Provide the (x, y) coordinate of the cell's center where the given text is located.  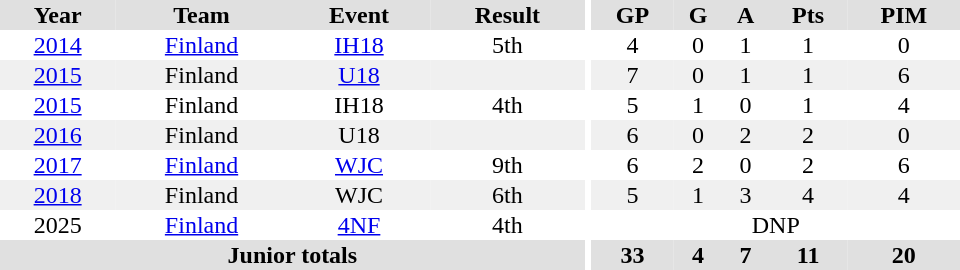
2018 (58, 195)
5th (507, 45)
Pts (808, 15)
11 (808, 255)
PIM (904, 15)
4NF (359, 225)
Result (507, 15)
9th (507, 165)
A (746, 15)
2016 (58, 135)
6th (507, 195)
2014 (58, 45)
DNP (776, 225)
20 (904, 255)
2017 (58, 165)
Junior totals (292, 255)
Event (359, 15)
G (698, 15)
Year (58, 15)
GP (632, 15)
33 (632, 255)
2025 (58, 225)
Team (202, 15)
3 (746, 195)
